Detect which cell encompasses the target text, then output its (X, Y) center coordinate. 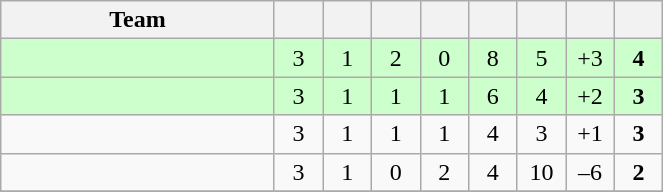
10 (542, 172)
5 (542, 58)
–6 (590, 172)
+3 (590, 58)
+2 (590, 96)
8 (494, 58)
Team (138, 20)
+1 (590, 134)
6 (494, 96)
